Find where the given text appears and provide that cell's center as (X, Y) coordinate. 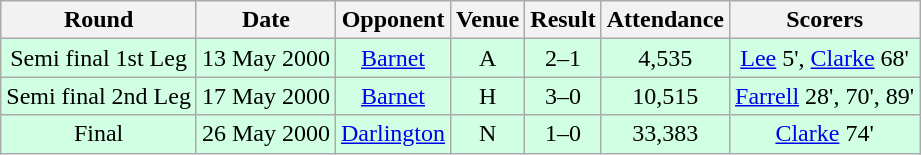
Date (266, 20)
Result (563, 20)
13 May 2000 (266, 58)
Attendance (665, 20)
Opponent (394, 20)
Farrell 28', 70', 89' (825, 96)
33,383 (665, 134)
3–0 (563, 96)
2–1 (563, 58)
Semi final 2nd Leg (99, 96)
1–0 (563, 134)
Semi final 1st Leg (99, 58)
26 May 2000 (266, 134)
10,515 (665, 96)
17 May 2000 (266, 96)
Lee 5', Clarke 68' (825, 58)
Venue (488, 20)
Scorers (825, 20)
Round (99, 20)
Darlington (394, 134)
Clarke 74' (825, 134)
4,535 (665, 58)
Final (99, 134)
H (488, 96)
N (488, 134)
A (488, 58)
